Identify which cell holds the provided text, then report its [x, y] central coordinate. 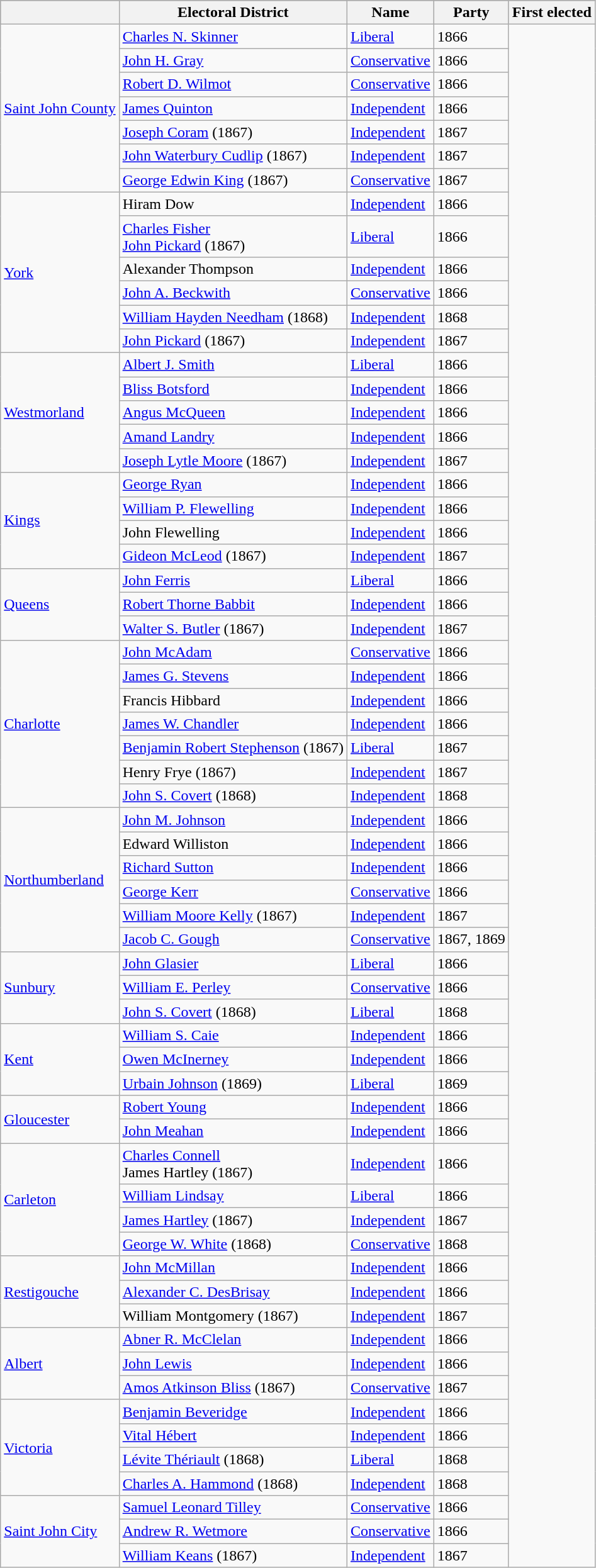
William P. Flewelling [233, 508]
Walter S. Butler (1867) [233, 628]
Westmorland [60, 413]
Northumberland [60, 880]
Owen McInerney [233, 1059]
Charles N. Skinner [233, 36]
George Ryan [233, 484]
Vital Hébert [233, 1435]
William S. Caie [233, 1035]
John Lewis [233, 1364]
Francis Hibbard [233, 700]
Saint John County [60, 108]
Bliss Botsford [233, 389]
Samuel Leonard Tilley [233, 1508]
Victoria [60, 1447]
Andrew R. Wetmore [233, 1532]
Saint John City [60, 1532]
Party [471, 13]
Robert Young [233, 1107]
John Waterbury Cudlip (1867) [233, 156]
Restigouche [60, 1292]
Charlotte [60, 724]
Amand Landry [233, 437]
Charles ConnellJames Hartley (1867) [233, 1164]
Urbain Johnson (1869) [233, 1083]
James Quinton [233, 108]
John H. Gray [233, 60]
George Kerr [233, 892]
William Hayden Needham (1868) [233, 316]
Joseph Coram (1867) [233, 132]
James G. Stevens [233, 676]
William E. Perley [233, 987]
Jacob C. Gough [233, 939]
James W. Chandler [233, 724]
Robert D. Wilmot [233, 84]
Charles FisherJohn Pickard (1867) [233, 237]
George Edwin King (1867) [233, 180]
John A. Beckwith [233, 293]
First elected [551, 13]
John Meahan [233, 1131]
Gideon McLeod (1867) [233, 556]
John M. Johnson [233, 820]
1867, 1869 [471, 939]
Henry Frye (1867) [233, 772]
Carleton [60, 1199]
John McMillan [233, 1268]
Albert J. Smith [233, 365]
Hiram Dow [233, 204]
1869 [471, 1083]
Kings [60, 520]
James Hartley (1867) [233, 1220]
George W. White (1868) [233, 1244]
Benjamin Robert Stephenson (1867) [233, 748]
Alexander C. DesBrisay [233, 1292]
Angus McQueen [233, 413]
Kent [60, 1059]
Sunbury [60, 987]
John Pickard (1867) [233, 341]
William Lindsay [233, 1196]
Queens [60, 604]
John Glasier [233, 963]
Charles A. Hammond (1868) [233, 1483]
Abner R. McClelan [233, 1340]
Benjamin Beveridge [233, 1411]
Amos Atkinson Bliss (1867) [233, 1387]
John Ferris [233, 580]
Gloucester [60, 1119]
Richard Sutton [233, 868]
York [60, 272]
Joseph Lytle Moore (1867) [233, 461]
Albert [60, 1364]
Lévite Thériault (1868) [233, 1459]
William Montgomery (1867) [233, 1316]
Electoral District [233, 13]
Edward Williston [233, 844]
Alexander Thompson [233, 269]
John Flewelling [233, 532]
William Moore Kelly (1867) [233, 916]
Robert Thorne Babbit [233, 604]
Name [391, 13]
John McAdam [233, 652]
William Keans (1867) [233, 1555]
